For the text-containing cell, return its midpoint in [X, Y] coordinate format. 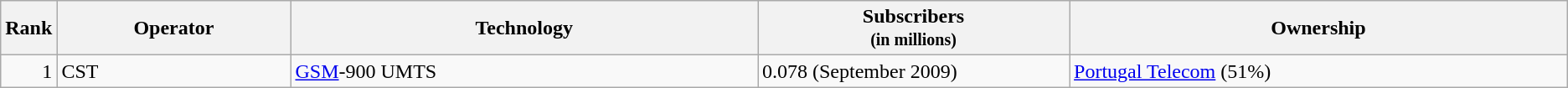
GSM-900 UMTS [524, 71]
1 [28, 71]
Rank [28, 28]
CST [174, 71]
Subscribers(in millions) [913, 28]
Technology [524, 28]
Portugal Telecom (51%) [1318, 71]
0.078 (September 2009) [913, 71]
Operator [174, 28]
Ownership [1318, 28]
